Scan for the cell matching the given text and deliver its (X, Y) coordinate at center. 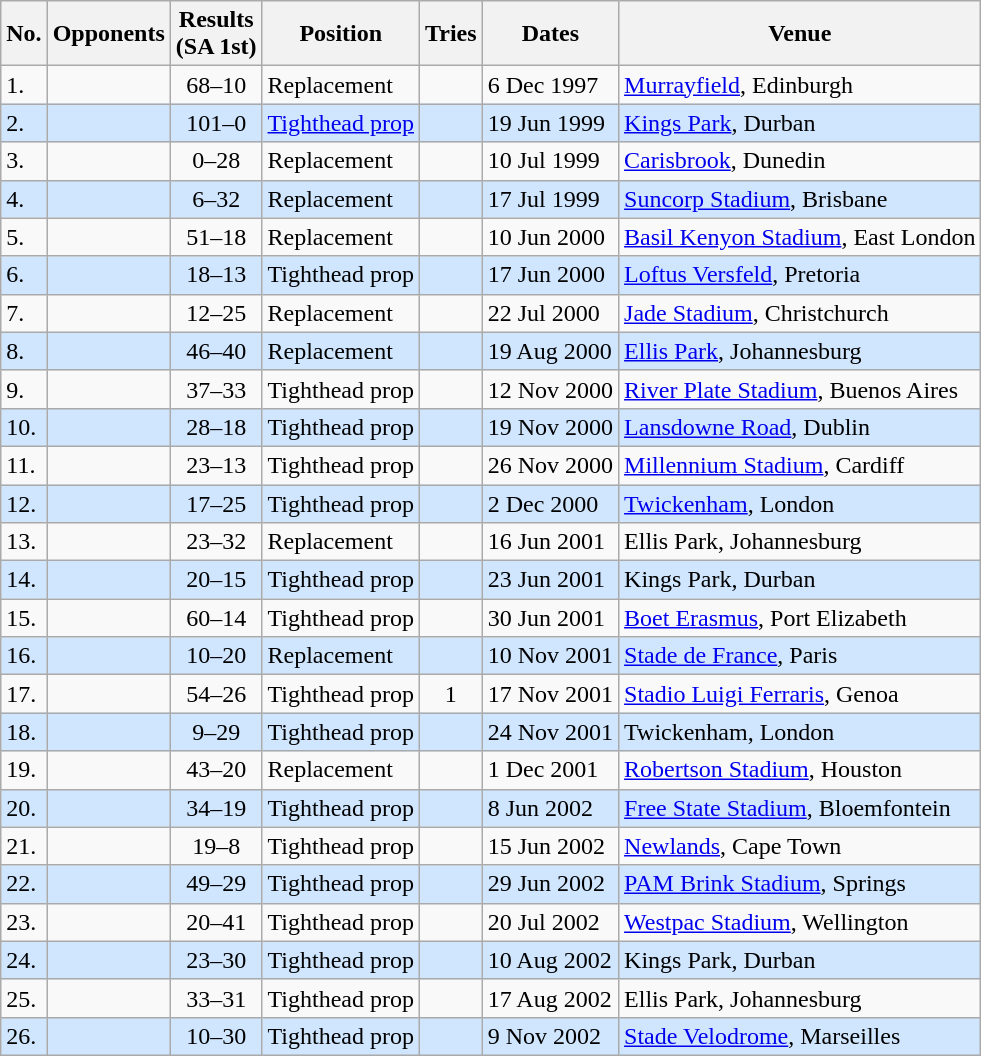
37–33 (216, 389)
3. (24, 161)
Boet Erasmus, Port Elizabeth (800, 618)
Millennium Stadium, Cardiff (800, 465)
28–18 (216, 427)
22 Jul 2000 (550, 313)
18. (24, 732)
20. (24, 808)
30 Jun 2001 (550, 618)
4. (24, 199)
23–30 (216, 960)
10 Nov 2001 (550, 656)
Venue (800, 34)
Westpac Stadium, Wellington (800, 922)
51–18 (216, 237)
10–30 (216, 1036)
0–28 (216, 161)
1 Dec 2001 (550, 770)
18–13 (216, 275)
17 Nov 2001 (550, 694)
17. (24, 694)
10 Jul 1999 (550, 161)
20–41 (216, 922)
49–29 (216, 884)
5. (24, 237)
10. (24, 427)
15 Jun 2002 (550, 846)
10–20 (216, 656)
8. (24, 351)
Newlands, Cape Town (800, 846)
Stade de France, Paris (800, 656)
No. (24, 34)
34–19 (216, 808)
Loftus Versfeld, Pretoria (800, 275)
26 Nov 2000 (550, 465)
PAM Brink Stadium, Springs (800, 884)
43–20 (216, 770)
19. (24, 770)
26. (24, 1036)
33–31 (216, 998)
22. (24, 884)
13. (24, 542)
54–26 (216, 694)
29 Jun 2002 (550, 884)
12 Nov 2000 (550, 389)
15. (24, 618)
6. (24, 275)
23 Jun 2001 (550, 580)
Jade Stadium, Christchurch (800, 313)
17 Jun 2000 (550, 275)
Stade Velodrome, Marseilles (800, 1036)
23–13 (216, 465)
Basil Kenyon Stadium, East London (800, 237)
24 Nov 2001 (550, 732)
17–25 (216, 503)
16 Jun 2001 (550, 542)
2 Dec 2000 (550, 503)
12–25 (216, 313)
Carisbrook, Dunedin (800, 161)
19–8 (216, 846)
21. (24, 846)
10 Jun 2000 (550, 237)
46–40 (216, 351)
19 Aug 2000 (550, 351)
7. (24, 313)
9 Nov 2002 (550, 1036)
1. (24, 85)
19 Nov 2000 (550, 427)
101–0 (216, 123)
8 Jun 2002 (550, 808)
Results(SA 1st) (216, 34)
10 Aug 2002 (550, 960)
19 Jun 1999 (550, 123)
60–14 (216, 618)
Tries (452, 34)
17 Jul 1999 (550, 199)
Robertson Stadium, Houston (800, 770)
17 Aug 2002 (550, 998)
23–32 (216, 542)
11. (24, 465)
2. (24, 123)
14. (24, 580)
Position (341, 34)
9–29 (216, 732)
6–32 (216, 199)
Opponents (108, 34)
Stadio Luigi Ferraris, Genoa (800, 694)
1 (452, 694)
20 Jul 2002 (550, 922)
Murrayfield, Edinburgh (800, 85)
25. (24, 998)
6 Dec 1997 (550, 85)
12. (24, 503)
Free State Stadium, Bloemfontein (800, 808)
Suncorp Stadium, Brisbane (800, 199)
24. (24, 960)
River Plate Stadium, Buenos Aires (800, 389)
68–10 (216, 85)
16. (24, 656)
Dates (550, 34)
23. (24, 922)
9. (24, 389)
Lansdowne Road, Dublin (800, 427)
20–15 (216, 580)
